Find where the given text appears and provide that cell's center as [X, Y] coordinate. 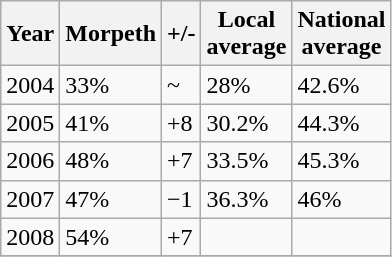
33% [111, 85]
30.2% [246, 123]
+8 [182, 123]
47% [111, 199]
33.5% [246, 161]
+/- [182, 34]
36.3% [246, 199]
28% [246, 85]
Nationalaverage [342, 34]
45.3% [342, 161]
2006 [30, 161]
2004 [30, 85]
54% [111, 237]
2005 [30, 123]
Localaverage [246, 34]
~ [182, 85]
41% [111, 123]
42.6% [342, 85]
46% [342, 199]
Year [30, 34]
48% [111, 161]
44.3% [342, 123]
2008 [30, 237]
Morpeth [111, 34]
−1 [182, 199]
2007 [30, 199]
